Find where the given text appears and provide that cell's center as (X, Y) coordinate. 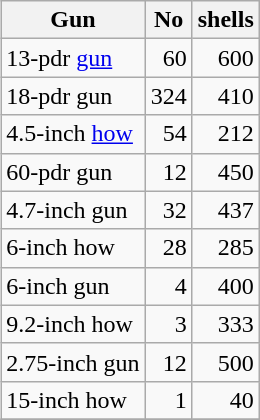
324 (168, 96)
400 (226, 286)
450 (226, 172)
40 (226, 400)
18-pdr gun (73, 96)
Gun (73, 20)
285 (226, 248)
4 (168, 286)
4.5-inch how (73, 134)
2.75-inch gun (73, 362)
13-pdr gun (73, 58)
212 (226, 134)
32 (168, 210)
410 (226, 96)
60-pdr gun (73, 172)
15-inch how (73, 400)
shells (226, 20)
333 (226, 324)
60 (168, 58)
4.7-inch gun (73, 210)
54 (168, 134)
3 (168, 324)
1 (168, 400)
6-inch how (73, 248)
9.2-inch how (73, 324)
28 (168, 248)
No (168, 20)
437 (226, 210)
6-inch gun (73, 286)
600 (226, 58)
500 (226, 362)
